From the cell containing the given text, extract its center point as [X, Y] coordinate. 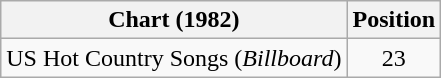
US Hot Country Songs (Billboard) [174, 58]
23 [394, 58]
Position [394, 20]
Chart (1982) [174, 20]
